Pinpoint the cell where the given text exists, returning its (x, y) midpoint coordinate. 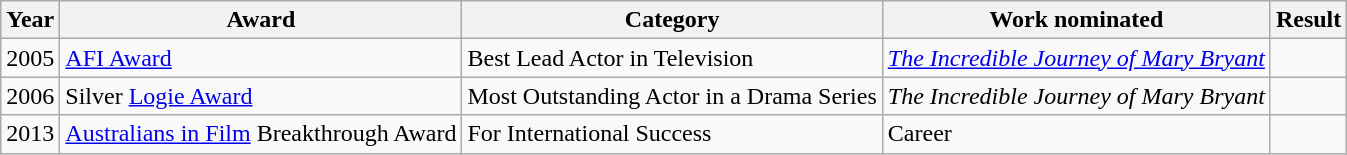
2006 (30, 96)
Year (30, 20)
Australians in Film Breakthrough Award (261, 134)
Career (1076, 134)
Work nominated (1076, 20)
2013 (30, 134)
Result (1308, 20)
2005 (30, 58)
Most Outstanding Actor in a Drama Series (672, 96)
Silver Logie Award (261, 96)
AFI Award (261, 58)
Category (672, 20)
For International Success (672, 134)
Award (261, 20)
Best Lead Actor in Television (672, 58)
